For the text-containing cell, return its midpoint in (X, Y) coordinate format. 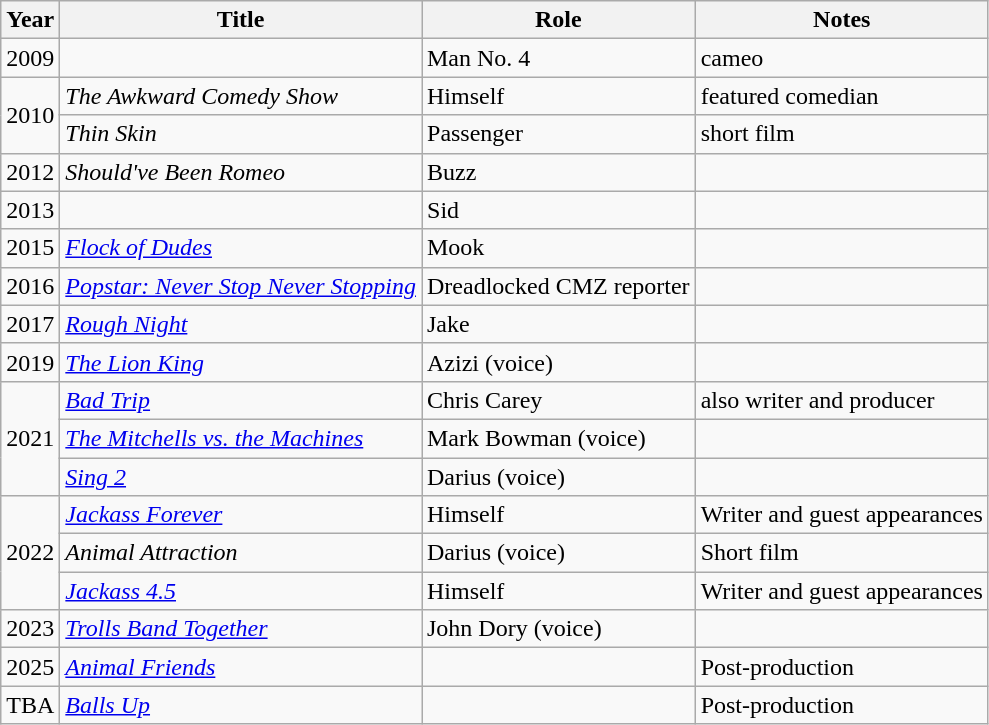
Azizi (voice) (559, 362)
Dreadlocked CMZ reporter (559, 286)
Animal Attraction (241, 553)
short film (842, 134)
2023 (30, 629)
2019 (30, 362)
The Lion King (241, 362)
Jackass Forever (241, 515)
Year (30, 20)
Notes (842, 20)
Mark Bowman (voice) (559, 438)
Jake (559, 324)
cameo (842, 58)
2009 (30, 58)
2017 (30, 324)
Short film (842, 553)
Trolls Band Together (241, 629)
2010 (30, 115)
featured comedian (842, 96)
Buzz (559, 172)
Animal Friends (241, 667)
2013 (30, 210)
Role (559, 20)
Should've Been Romeo (241, 172)
TBA (30, 705)
2016 (30, 286)
Mook (559, 248)
Bad Trip (241, 400)
Title (241, 20)
Balls Up (241, 705)
2022 (30, 553)
2015 (30, 248)
Popstar: Never Stop Never Stopping (241, 286)
Sid (559, 210)
Thin Skin (241, 134)
Man No. 4 (559, 58)
Rough Night (241, 324)
Sing 2 (241, 477)
also writer and producer (842, 400)
Flock of Dudes (241, 248)
John Dory (voice) (559, 629)
Jackass 4.5 (241, 591)
Passenger (559, 134)
The Mitchells vs. the Machines (241, 438)
Chris Carey (559, 400)
2025 (30, 667)
2021 (30, 438)
2012 (30, 172)
The Awkward Comedy Show (241, 96)
